Provide the [X, Y] coordinate of the cell's center where the given text is located.  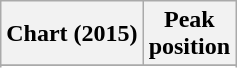
Peakposition [189, 34]
Chart (2015) [72, 34]
